Determine the (x, y) coordinate at the center of the cell enclosing the given text.  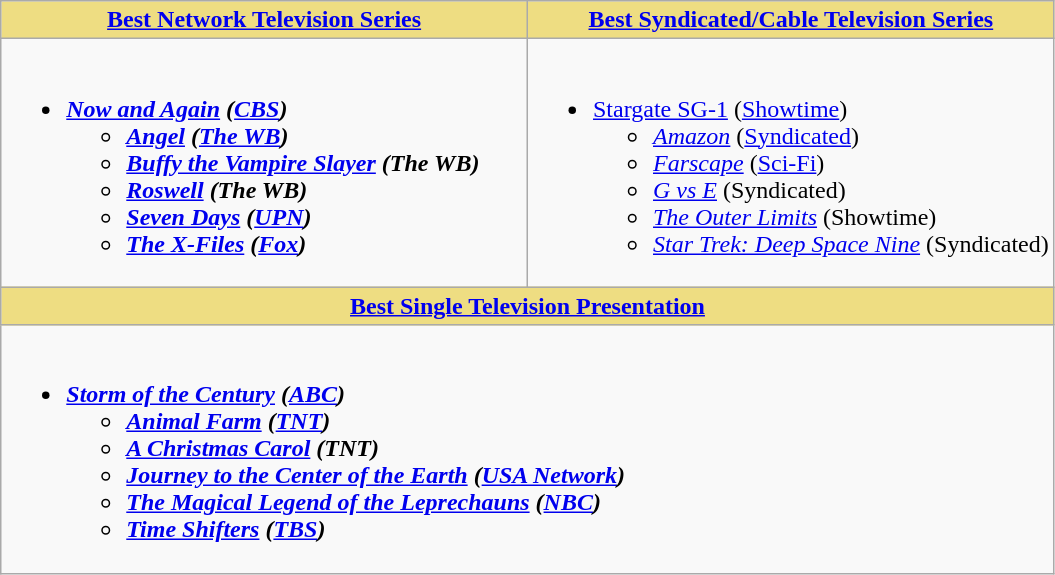
Best Syndicated/Cable Television Series (790, 20)
Now and Again (CBS)Angel (The WB)Buffy the Vampire Slayer (The WB)Roswell (The WB)Seven Days (UPN)The X-Files (Fox) (264, 163)
Best Network Television Series (264, 20)
Stargate SG-1 (Showtime)Amazon (Syndicated)Farscape (Sci-Fi)G vs E (Syndicated)The Outer Limits (Showtime)Star Trek: Deep Space Nine (Syndicated) (790, 163)
Best Single Television Presentation (528, 306)
